Capture the cell that displays the provided text and extract its (X, Y) central coordinate. 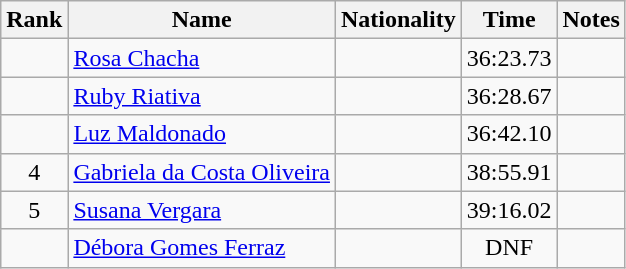
Susana Vergara (202, 210)
39:16.02 (509, 210)
Notes (591, 20)
36:28.67 (509, 96)
Luz Maldonado (202, 134)
Rank (34, 20)
Name (202, 20)
36:23.73 (509, 58)
DNF (509, 248)
38:55.91 (509, 172)
Time (509, 20)
4 (34, 172)
36:42.10 (509, 134)
5 (34, 210)
Nationality (398, 20)
Rosa Chacha (202, 58)
Gabriela da Costa Oliveira (202, 172)
Ruby Riativa (202, 96)
Débora Gomes Ferraz (202, 248)
